Provide the [x, y] coordinate of the cell's center where the given text is located.  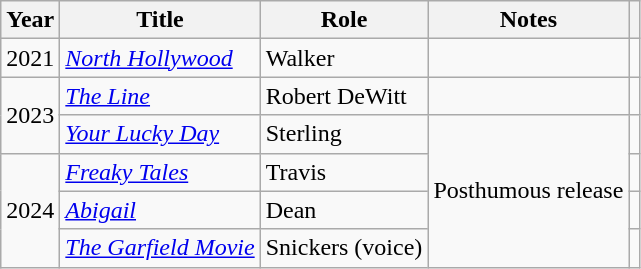
Notes [528, 20]
Title [160, 20]
Walker [344, 58]
Sterling [344, 134]
Year [30, 20]
Robert DeWitt [344, 96]
Posthumous release [528, 191]
Role [344, 20]
The Garfield Movie [160, 248]
Freaky Tales [160, 172]
Abigail [160, 210]
Travis [344, 172]
Your Lucky Day [160, 134]
Dean [344, 210]
2023 [30, 115]
The Line [160, 96]
2024 [30, 210]
North Hollywood [160, 58]
2021 [30, 58]
Snickers (voice) [344, 248]
